Detect which cell encompasses the target text, then output its [X, Y] center coordinate. 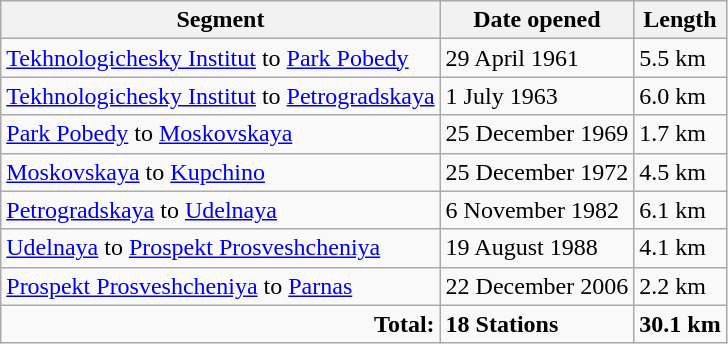
30.1 km [680, 324]
4.1 km [680, 248]
Park Pobedy to Moskovskaya [220, 134]
25 December 1969 [537, 134]
Tekhnologichesky Institut to Park Pobedy [220, 58]
25 December 1972 [537, 172]
5.5 km [680, 58]
Date opened [537, 20]
2.2 km [680, 286]
6.0 km [680, 96]
Prospekt Prosveshcheniya to Parnas [220, 286]
Tekhnologichesky Institut to Petrogradskaya [220, 96]
19 August 1988 [537, 248]
4.5 km [680, 172]
6 November 1982 [537, 210]
Petrogradskaya to Udelnaya [220, 210]
29 April 1961 [537, 58]
18 Stations [537, 324]
Length [680, 20]
1.7 km [680, 134]
22 December 2006 [537, 286]
Udelnaya to Prospekt Prosveshcheniya [220, 248]
6.1 km [680, 210]
Total: [220, 324]
1 July 1963 [537, 96]
Moskovskaya to Kupchino [220, 172]
Segment [220, 20]
